Identify which cell holds the provided text, then report its (X, Y) central coordinate. 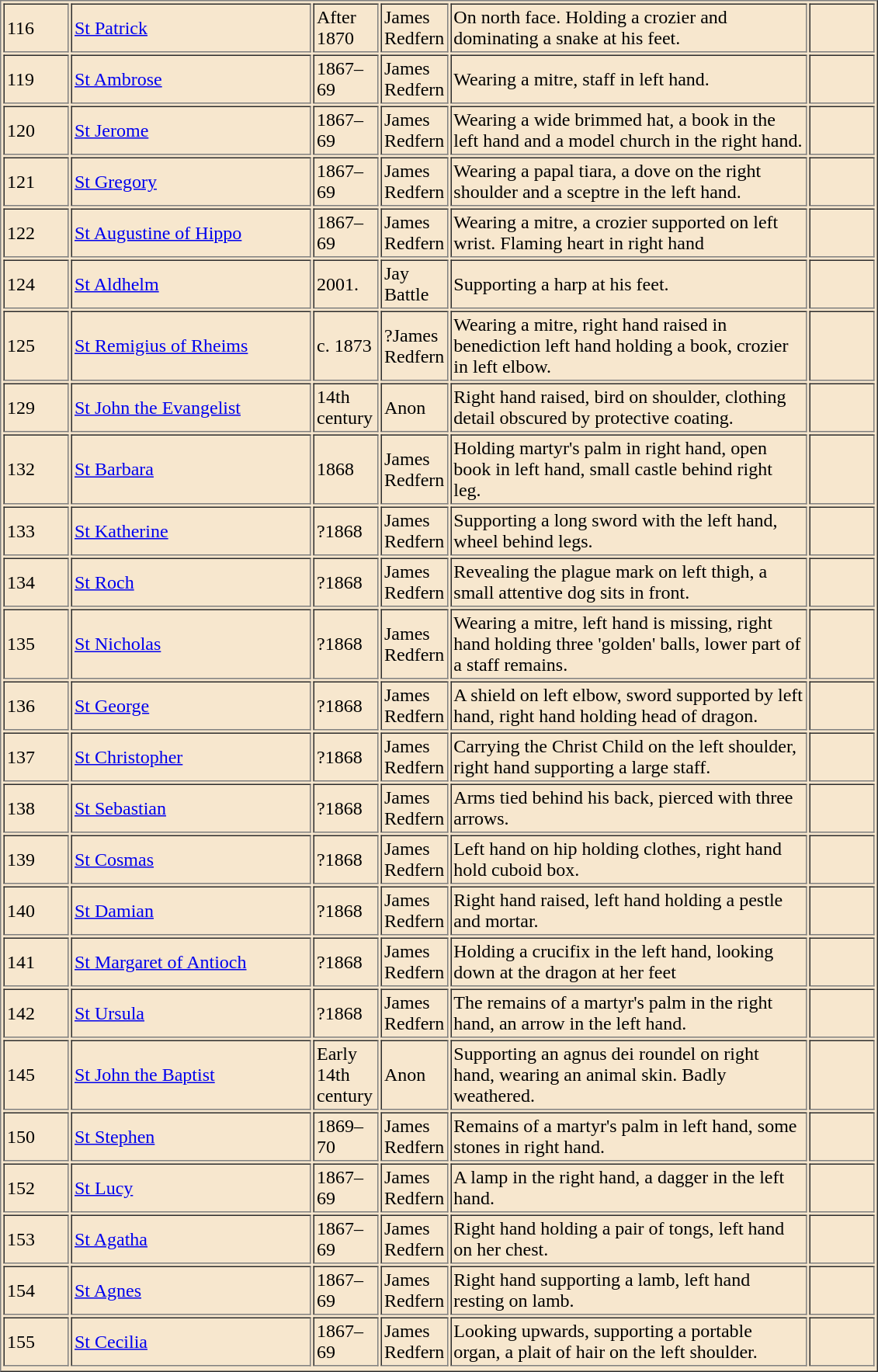
124 (36, 284)
St George (191, 707)
138 (36, 809)
c. 1873 (346, 346)
136 (36, 707)
134 (36, 582)
116 (36, 28)
St Gregory (191, 182)
Looking upwards, supporting a portable organ, a plait of hair on the left shoulder. (629, 1342)
St Roch (191, 582)
St Christopher (191, 758)
St Sebastian (191, 809)
St Lucy (191, 1188)
Arms tied behind his back, pierced with three arrows. (629, 809)
Wearing a mitre, left hand is missing, right hand holding three 'golden' balls, lower part of a staff remains. (629, 644)
Holding a crucifix in the left hand, looking down at the dragon at her feet (629, 963)
141 (36, 963)
135 (36, 644)
Wearing a mitre, right hand raised in benediction left hand holding a book, crozier in left elbow. (629, 346)
154 (36, 1290)
Revealing the plague mark on left thigh, a small attentive dog sits in front. (629, 582)
St Katherine (191, 531)
St Cosmas (191, 860)
Remains of a martyr's palm in left hand, some stones in right hand. (629, 1137)
On north face. Holding a crozier and dominating a snake at his feet. (629, 28)
Holding martyr's palm in right hand, open book in left hand, small castle behind right leg. (629, 470)
Right hand supporting a lamb, left hand resting on lamb. (629, 1290)
Wearing a papal tiara, a dove on the right shoulder and a sceptre in the left hand. (629, 182)
153 (36, 1239)
Jay Battle (414, 284)
Early 14th century (346, 1075)
121 (36, 182)
120 (36, 130)
140 (36, 912)
St Ambrose (191, 79)
139 (36, 860)
St Remigius of Rheims (191, 346)
155 (36, 1342)
?James Redfern (414, 346)
Right hand holding a pair of tongs, left hand on her chest. (629, 1239)
St John the Baptist (191, 1075)
Wearing a mitre, staff in left hand. (629, 79)
142 (36, 1014)
St Aldhelm (191, 284)
152 (36, 1188)
The remains of a martyr's palm in the right hand, an arrow in the left hand. (629, 1014)
St Margaret of Antioch (191, 963)
After 1870 (346, 28)
Supporting an agnus dei roundel on right hand, wearing an animal skin. Badly weathered. (629, 1075)
132 (36, 470)
St Stephen (191, 1137)
145 (36, 1075)
St Agnes (191, 1290)
150 (36, 1137)
122 (36, 233)
125 (36, 346)
137 (36, 758)
Wearing a mitre, a crozier supported on left wrist. Flaming heart in right hand (629, 233)
129 (36, 408)
2001. (346, 284)
St Augustine of Hippo (191, 233)
St Nicholas (191, 644)
St Damian (191, 912)
Wearing a wide brimmed hat, a book in the left hand and a model church in the right hand. (629, 130)
St John the Evangelist (191, 408)
Left hand on hip holding clothes, right hand hold cuboid box. (629, 860)
Right hand raised, left hand holding a pestle and mortar. (629, 912)
St Agatha (191, 1239)
Right hand raised, bird on shoulder, clothing detail obscured by protective coating. (629, 408)
St Cecilia (191, 1342)
14th century (346, 408)
A shield on left elbow, sword supported by left hand, right hand holding head of dragon. (629, 707)
A lamp in the right hand, a dagger in the left hand. (629, 1188)
133 (36, 531)
Carrying the Christ Child on the left shoulder, right hand supporting a large staff. (629, 758)
St Patrick (191, 28)
1869–70 (346, 1137)
St Jerome (191, 130)
Supporting a long sword with the left hand, wheel behind legs. (629, 531)
St Barbara (191, 470)
St Ursula (191, 1014)
Supporting a harp at his feet. (629, 284)
1868 (346, 470)
119 (36, 79)
